From the cell containing the given text, extract its center point as [x, y] coordinate. 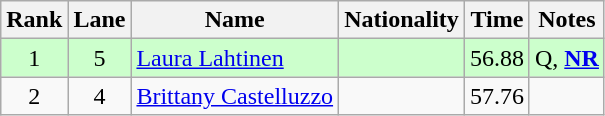
Lane [100, 20]
5 [100, 58]
Time [496, 20]
2 [34, 96]
Laura Lahtinen [235, 58]
4 [100, 96]
Rank [34, 20]
Brittany Castelluzzo [235, 96]
Nationality [402, 20]
Notes [566, 20]
Q, NR [566, 58]
57.76 [496, 96]
Name [235, 20]
1 [34, 58]
56.88 [496, 58]
